Identify which cell holds the provided text, then report its (x, y) central coordinate. 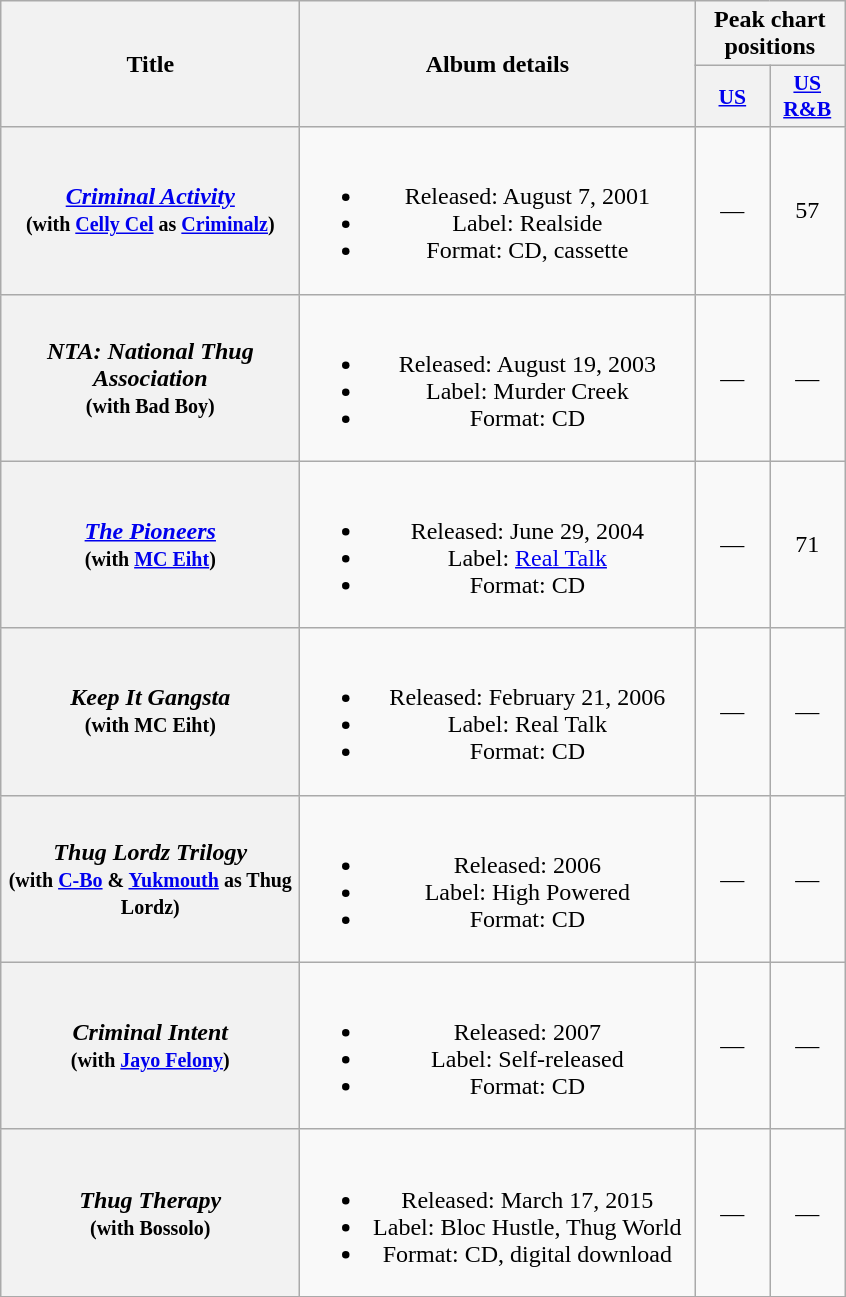
Released: June 29, 2004Label: Real TalkFormat: CD (498, 544)
Released: August 7, 2001Label: RealsideFormat: CD, cassette (498, 210)
NTA: National Thug Association (with Bad Boy) (150, 378)
Released: 2006Label: High PoweredFormat: CD (498, 878)
Criminal Activity (with Celly Cel as Criminalz) (150, 210)
Keep It Gangsta (with MC Eiht) (150, 712)
Thug Lordz Trilogy (with C-Bo & Yukmouth as Thug Lordz) (150, 878)
Criminal Intent (with Jayo Felony) (150, 1046)
The Pioneers (with MC Eiht) (150, 544)
Title (150, 64)
Album details (498, 64)
71 (808, 544)
US R&B (808, 96)
Peak chart positions (770, 34)
Released: February 21, 2006Label: Real TalkFormat: CD (498, 712)
57 (808, 210)
Released: August 19, 2003Label: Murder CreekFormat: CD (498, 378)
Released: 2007Label: Self-releasedFormat: CD (498, 1046)
Thug Therapy (with Bossolo) (150, 1212)
US (732, 96)
Released: March 17, 2015Label: Bloc Hustle, Thug WorldFormat: CD, digital download (498, 1212)
